Search for the cell housing the specified text and yield its (X, Y) center coordinate. 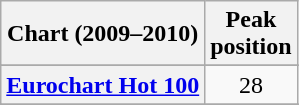
Eurochart Hot 100 (103, 85)
Chart (2009–2010) (103, 34)
Peakposition (251, 34)
28 (251, 85)
